Search for the cell housing the specified text and yield its [X, Y] center coordinate. 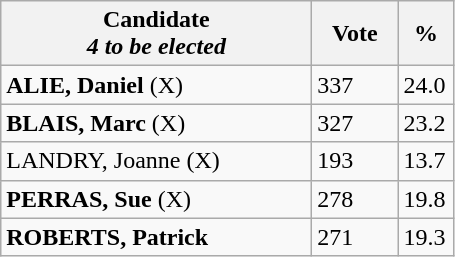
193 [355, 161]
327 [355, 123]
ALIE, Daniel (X) [156, 85]
19.8 [426, 199]
PERRAS, Sue (X) [156, 199]
19.3 [426, 237]
% [426, 34]
13.7 [426, 161]
Candidate4 to be elected [156, 34]
278 [355, 199]
Vote [355, 34]
271 [355, 237]
BLAIS, Marc (X) [156, 123]
24.0 [426, 85]
337 [355, 85]
23.2 [426, 123]
ROBERTS, Patrick [156, 237]
LANDRY, Joanne (X) [156, 161]
